Find where the given text appears and provide that cell's center as [X, Y] coordinate. 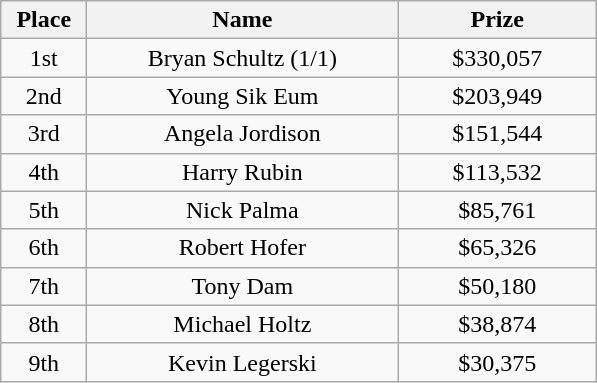
5th [44, 210]
6th [44, 248]
1st [44, 58]
2nd [44, 96]
4th [44, 172]
Prize [498, 20]
$203,949 [498, 96]
Place [44, 20]
Michael Holtz [242, 324]
9th [44, 362]
8th [44, 324]
7th [44, 286]
3rd [44, 134]
Harry Rubin [242, 172]
$113,532 [498, 172]
Bryan Schultz (1/1) [242, 58]
$30,375 [498, 362]
Kevin Legerski [242, 362]
Young Sik Eum [242, 96]
Tony Dam [242, 286]
$65,326 [498, 248]
$85,761 [498, 210]
Name [242, 20]
$151,544 [498, 134]
$330,057 [498, 58]
Nick Palma [242, 210]
$38,874 [498, 324]
Robert Hofer [242, 248]
Angela Jordison [242, 134]
$50,180 [498, 286]
